Pinpoint the cell where the given text exists, returning its (x, y) midpoint coordinate. 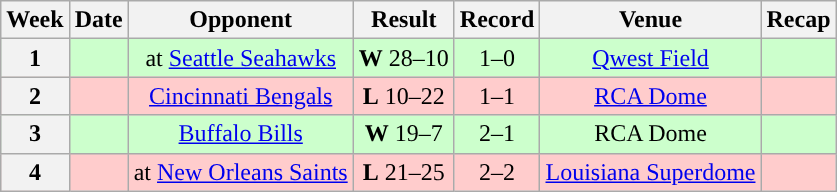
2–1 (497, 134)
Opponent (240, 20)
4 (35, 172)
Week (35, 20)
L 10–22 (404, 96)
Record (497, 20)
2–2 (497, 172)
L 21–25 (404, 172)
1–0 (497, 58)
Recap (798, 20)
Date (98, 20)
1 (35, 58)
3 (35, 134)
W 19–7 (404, 134)
at Seattle Seahawks (240, 58)
1–1 (497, 96)
Buffalo Bills (240, 134)
Qwest Field (650, 58)
Cincinnati Bengals (240, 96)
Louisiana Superdome (650, 172)
at New Orleans Saints (240, 172)
W 28–10 (404, 58)
2 (35, 96)
Result (404, 20)
Venue (650, 20)
